Find where the given text appears and provide that cell's center as [X, Y] coordinate. 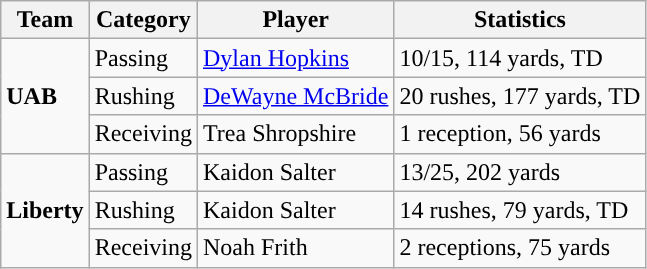
Trea Shropshire [296, 134]
10/15, 114 yards, TD [520, 58]
Liberty [45, 210]
Dylan Hopkins [296, 58]
20 rushes, 177 yards, TD [520, 96]
DeWayne McBride [296, 96]
UAB [45, 96]
Team [45, 20]
2 receptions, 75 yards [520, 248]
Statistics [520, 20]
Category [143, 20]
Player [296, 20]
13/25, 202 yards [520, 172]
Noah Frith [296, 248]
1 reception, 56 yards [520, 134]
14 rushes, 79 yards, TD [520, 210]
